Capture the cell that displays the provided text and extract its [x, y] central coordinate. 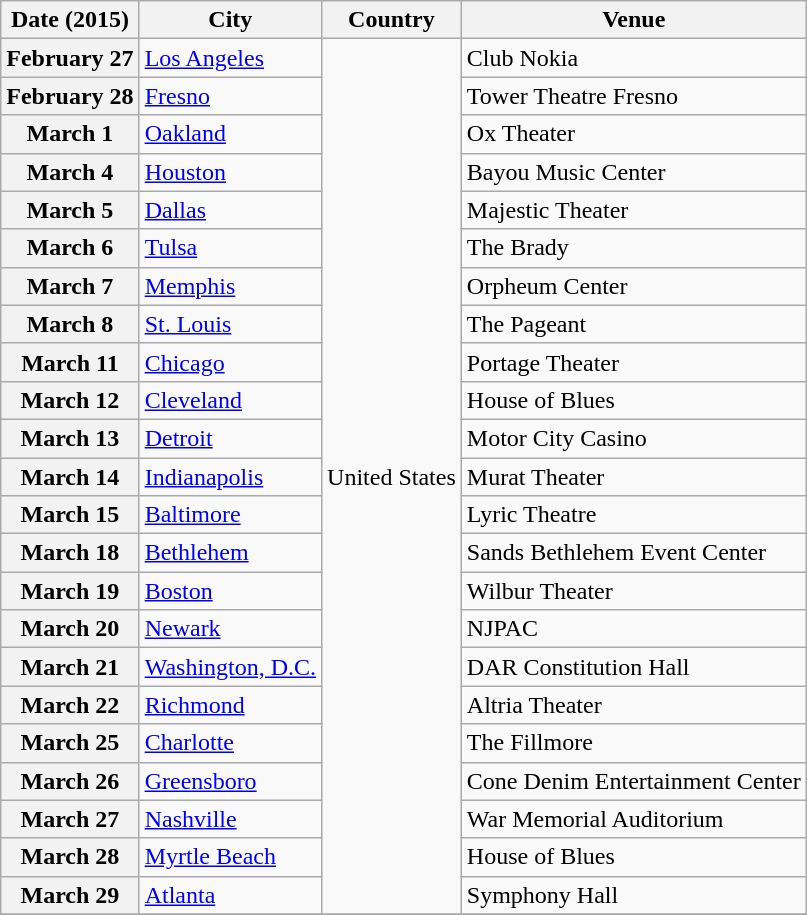
Oakland [230, 134]
Ox Theater [634, 134]
Newark [230, 629]
March 20 [70, 629]
March 22 [70, 705]
March 8 [70, 324]
Bayou Music Center [634, 172]
Murat Theater [634, 477]
March 28 [70, 857]
March 19 [70, 591]
March 29 [70, 895]
March 18 [70, 553]
Cone Denim Entertainment Center [634, 781]
March 6 [70, 248]
Houston [230, 172]
March 15 [70, 515]
The Pageant [634, 324]
Altria Theater [634, 705]
Richmond [230, 705]
March 25 [70, 743]
March 26 [70, 781]
February 28 [70, 96]
Symphony Hall [634, 895]
Nashville [230, 819]
March 11 [70, 362]
Portage Theater [634, 362]
Tulsa [230, 248]
Detroit [230, 438]
Motor City Casino [634, 438]
March 21 [70, 667]
March 13 [70, 438]
The Brady [634, 248]
Indianapolis [230, 477]
Atlanta [230, 895]
Memphis [230, 286]
Sands Bethlehem Event Center [634, 553]
Lyric Theatre [634, 515]
Charlotte [230, 743]
March 12 [70, 400]
Greensboro [230, 781]
War Memorial Auditorium [634, 819]
DAR Constitution Hall [634, 667]
Orpheum Center [634, 286]
St. Louis [230, 324]
Wilbur Theater [634, 591]
March 5 [70, 210]
Fresno [230, 96]
NJPAC [634, 629]
Los Angeles [230, 58]
Bethlehem [230, 553]
United States [392, 476]
Date (2015) [70, 20]
March 14 [70, 477]
Baltimore [230, 515]
Dallas [230, 210]
March 1 [70, 134]
Chicago [230, 362]
Club Nokia [634, 58]
March 27 [70, 819]
Washington, D.C. [230, 667]
Country [392, 20]
Cleveland [230, 400]
City [230, 20]
Boston [230, 591]
February 27 [70, 58]
Majestic Theater [634, 210]
March 4 [70, 172]
Tower Theatre Fresno [634, 96]
Myrtle Beach [230, 857]
March 7 [70, 286]
The Fillmore [634, 743]
Venue [634, 20]
